For the text-containing cell, return its midpoint in (x, y) coordinate format. 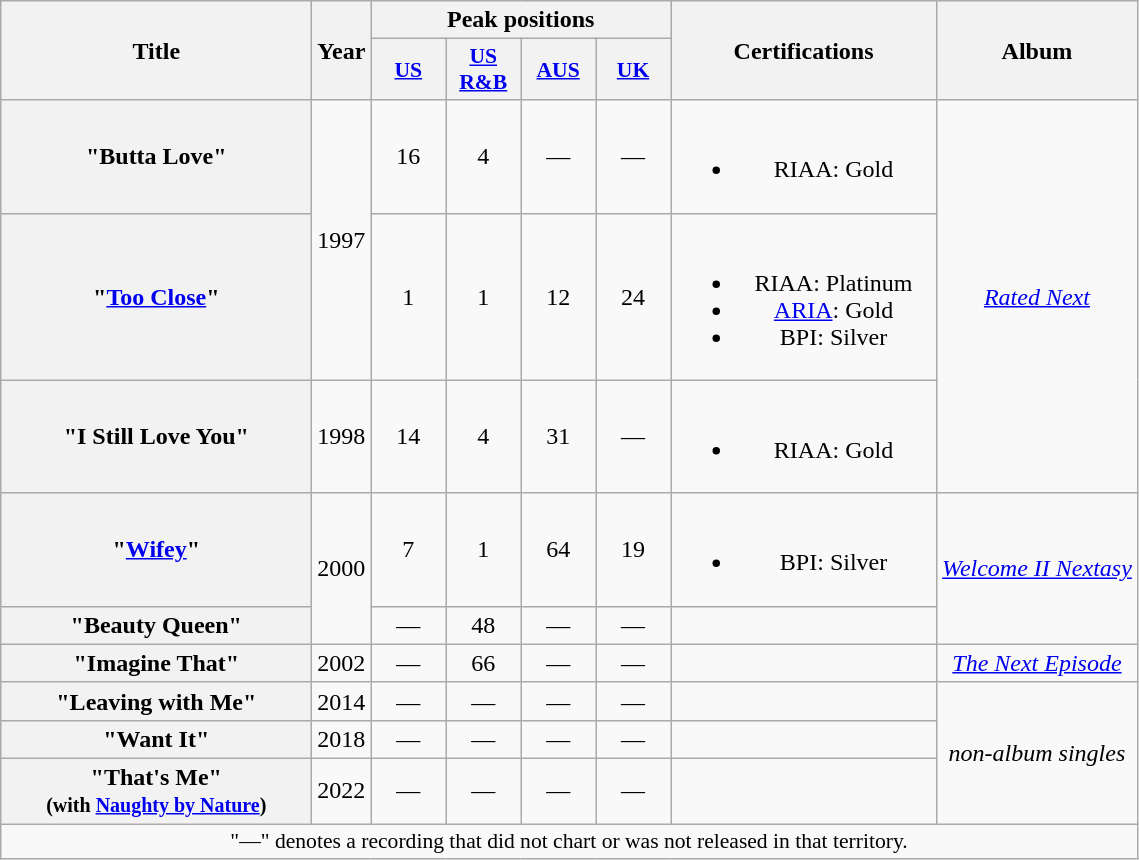
2014 (342, 701)
"Butta Love" (156, 156)
Album (1038, 50)
Welcome II Nextasy (1038, 568)
non-album singles (1038, 752)
The Next Episode (1038, 663)
"Wifey" (156, 550)
64 (558, 550)
7 (408, 550)
2002 (342, 663)
48 (484, 625)
"Want It" (156, 739)
AUS (558, 70)
1998 (342, 436)
19 (634, 550)
Certifications (803, 50)
Year (342, 50)
24 (634, 296)
Title (156, 50)
"That's Me"(with Naughty by Nature) (156, 790)
US (408, 70)
"—" denotes a recording that did not chart or was not released in that territory. (570, 842)
"Leaving with Me" (156, 701)
12 (558, 296)
"I Still Love You" (156, 436)
14 (408, 436)
Peak positions (521, 20)
UK (634, 70)
2000 (342, 568)
2022 (342, 790)
"Imagine That" (156, 663)
RIAA: PlatinumARIA: GoldBPI: Silver (803, 296)
1997 (342, 240)
US R&B (484, 70)
31 (558, 436)
2018 (342, 739)
BPI: Silver (803, 550)
"Beauty Queen" (156, 625)
Rated Next (1038, 296)
66 (484, 663)
16 (408, 156)
"Too Close" (156, 296)
